Find where the given text appears and provide that cell's center as (x, y) coordinate. 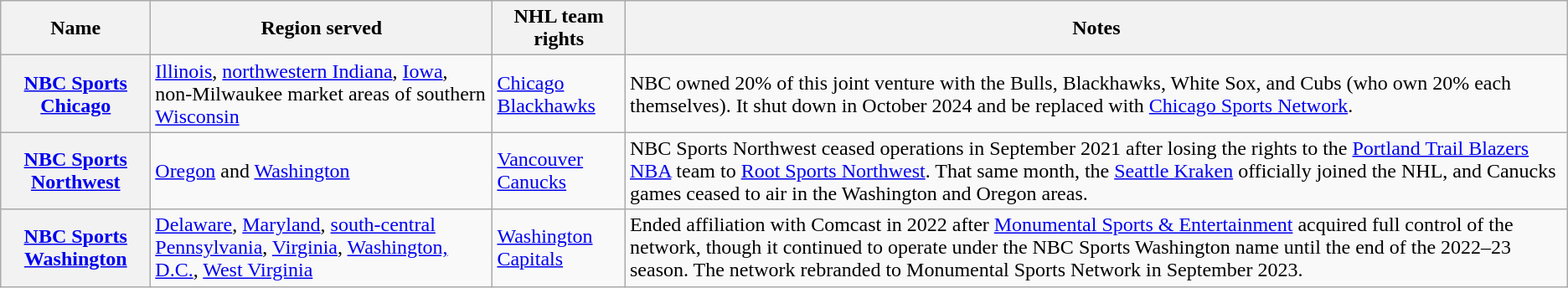
Region served (322, 28)
Oregon and Washington (322, 171)
Delaware, Maryland, south-central Pennsylvania, Virginia, Washington, D.C., West Virginia (322, 248)
Washington Capitals (560, 248)
NBC Sports Washington (75, 248)
NBC Sports Chicago (75, 94)
Notes (1096, 28)
Name (75, 28)
NBC Sports Northwest (75, 171)
NHL team rights (560, 28)
Vancouver Canucks (560, 171)
Illinois, northwestern Indiana, Iowa, non-Milwaukee market areas of southern Wisconsin (322, 94)
Chicago Blackhawks (560, 94)
